Extract the [x, y] coordinate from the center of the cell holding the provided text.  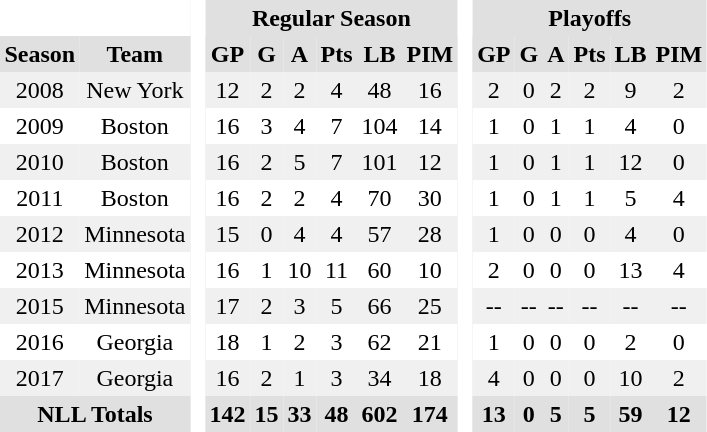
104 [380, 126]
2008 [40, 90]
New York [135, 90]
14 [430, 126]
60 [380, 270]
62 [380, 342]
11 [336, 270]
2013 [40, 270]
101 [380, 162]
2016 [40, 342]
NLL Totals [95, 414]
30 [430, 198]
Team [135, 54]
57 [380, 234]
59 [630, 414]
66 [380, 306]
25 [430, 306]
602 [380, 414]
70 [380, 198]
2009 [40, 126]
9 [630, 90]
2017 [40, 378]
174 [430, 414]
Regular Season [332, 18]
142 [228, 414]
17 [228, 306]
2015 [40, 306]
2012 [40, 234]
28 [430, 234]
2011 [40, 198]
34 [380, 378]
2010 [40, 162]
Playoffs [590, 18]
Season [40, 54]
21 [430, 342]
33 [300, 414]
